For the text-containing cell, return its midpoint in (x, y) coordinate format. 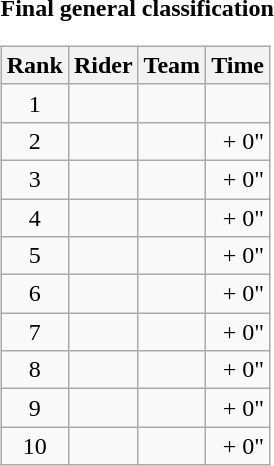
Rank (34, 65)
Rider (103, 65)
9 (34, 408)
7 (34, 332)
5 (34, 256)
Team (172, 65)
6 (34, 294)
Time (238, 65)
4 (34, 217)
3 (34, 179)
8 (34, 370)
10 (34, 446)
1 (34, 103)
2 (34, 141)
